Detect which cell encompasses the target text, then output its (x, y) center coordinate. 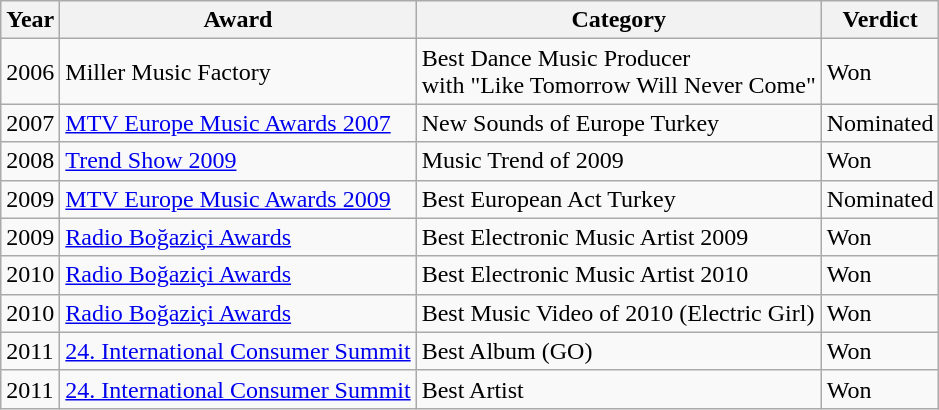
Category (618, 20)
2008 (30, 161)
Best Dance Music Producer with "Like Tomorrow Will Never Come" (618, 72)
Verdict (880, 20)
Miller Music Factory (238, 72)
Best Electronic Music Artist 2010 (618, 275)
Best European Act Turkey (618, 199)
MTV Europe Music Awards 2007 (238, 123)
Best Electronic Music Artist 2009 (618, 237)
Award (238, 20)
2006 (30, 72)
Best Artist (618, 389)
New Sounds of Europe Turkey (618, 123)
Best Music Video of 2010 (Electric Girl) (618, 313)
MTV Europe Music Awards 2009 (238, 199)
Music Trend of 2009 (618, 161)
Year (30, 20)
Trend Show 2009 (238, 161)
Best Album (GO) (618, 351)
2007 (30, 123)
